Detect which cell encompasses the target text, then output its [X, Y] center coordinate. 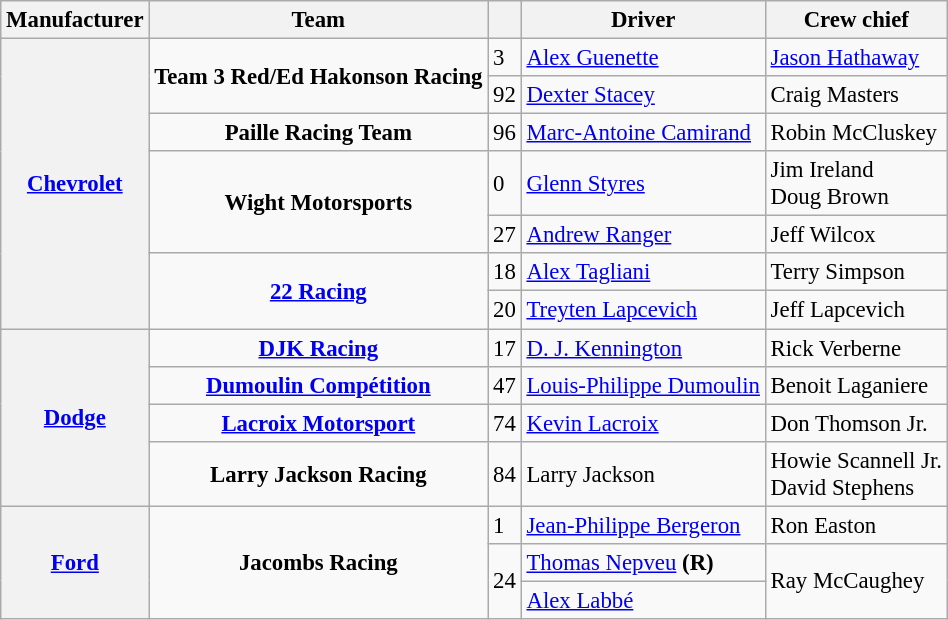
74 [504, 423]
Ray McCaughey [856, 582]
84 [504, 474]
Driver [643, 20]
Andrew Ranger [643, 235]
Glenn Styres [643, 184]
Jean-Philippe Bergeron [643, 525]
Manufacturer [75, 20]
Kevin Lacroix [643, 423]
Crew chief [856, 20]
Paille Racing Team [318, 133]
92 [504, 95]
27 [504, 235]
Jim Ireland Doug Brown [856, 184]
Craig Masters [856, 95]
Dexter Stacey [643, 95]
Lacroix Motorsport [318, 423]
47 [504, 385]
Jeff Wilcox [856, 235]
Terry Simpson [856, 273]
Larry Jackson Racing [318, 474]
Jason Hathaway [856, 58]
1 [504, 525]
Alex Tagliani [643, 273]
3 [504, 58]
Marc-Antoine Camirand [643, 133]
D. J. Kennington [643, 348]
22 Racing [318, 292]
Ron Easton [856, 525]
20 [504, 310]
Chevrolet [75, 184]
Wight Motorsports [318, 202]
Treyten Lapcevich [643, 310]
Team [318, 20]
0 [504, 184]
Robin McCluskey [856, 133]
Don Thomson Jr. [856, 423]
Benoit Laganiere [856, 385]
Dumoulin Compétition [318, 385]
Louis-Philippe Dumoulin [643, 385]
Thomas Nepveu (R) [643, 563]
Alex Guenette [643, 58]
Alex Labbé [643, 600]
Ford [75, 562]
Team 3 Red/Ed Hakonson Racing [318, 76]
17 [504, 348]
Jacombs Racing [318, 562]
Dodge [75, 418]
Rick Verberne [856, 348]
24 [504, 582]
96 [504, 133]
Howie Scannell Jr. David Stephens [856, 474]
Jeff Lapcevich [856, 310]
Larry Jackson [643, 474]
DJK Racing [318, 348]
18 [504, 273]
